Detect which cell encompasses the target text, then output its (x, y) center coordinate. 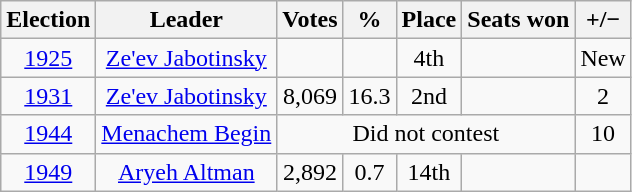
16.3 (370, 96)
1949 (48, 172)
2nd (429, 96)
Aryeh Altman (186, 172)
Seats won (518, 20)
8,069 (310, 96)
% (370, 20)
Election (48, 20)
Did not contest (426, 134)
0.7 (370, 172)
1925 (48, 58)
14th (429, 172)
Place (429, 20)
New (603, 58)
Votes (310, 20)
1944 (48, 134)
10 (603, 134)
1931 (48, 96)
2,892 (310, 172)
+/− (603, 20)
Leader (186, 20)
2 (603, 96)
Menachem Begin (186, 134)
4th (429, 58)
